Find where the given text appears and provide that cell's center as (X, Y) coordinate. 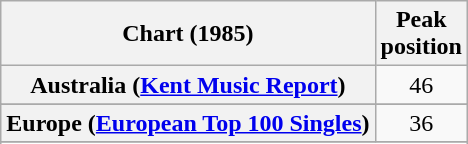
Peakposition (421, 34)
Australia (Kent Music Report) (188, 85)
46 (421, 85)
Chart (1985) (188, 34)
Europe (European Top 100 Singles) (188, 123)
36 (421, 123)
